Provide the (x, y) coordinate of the cell's center where the given text is located.  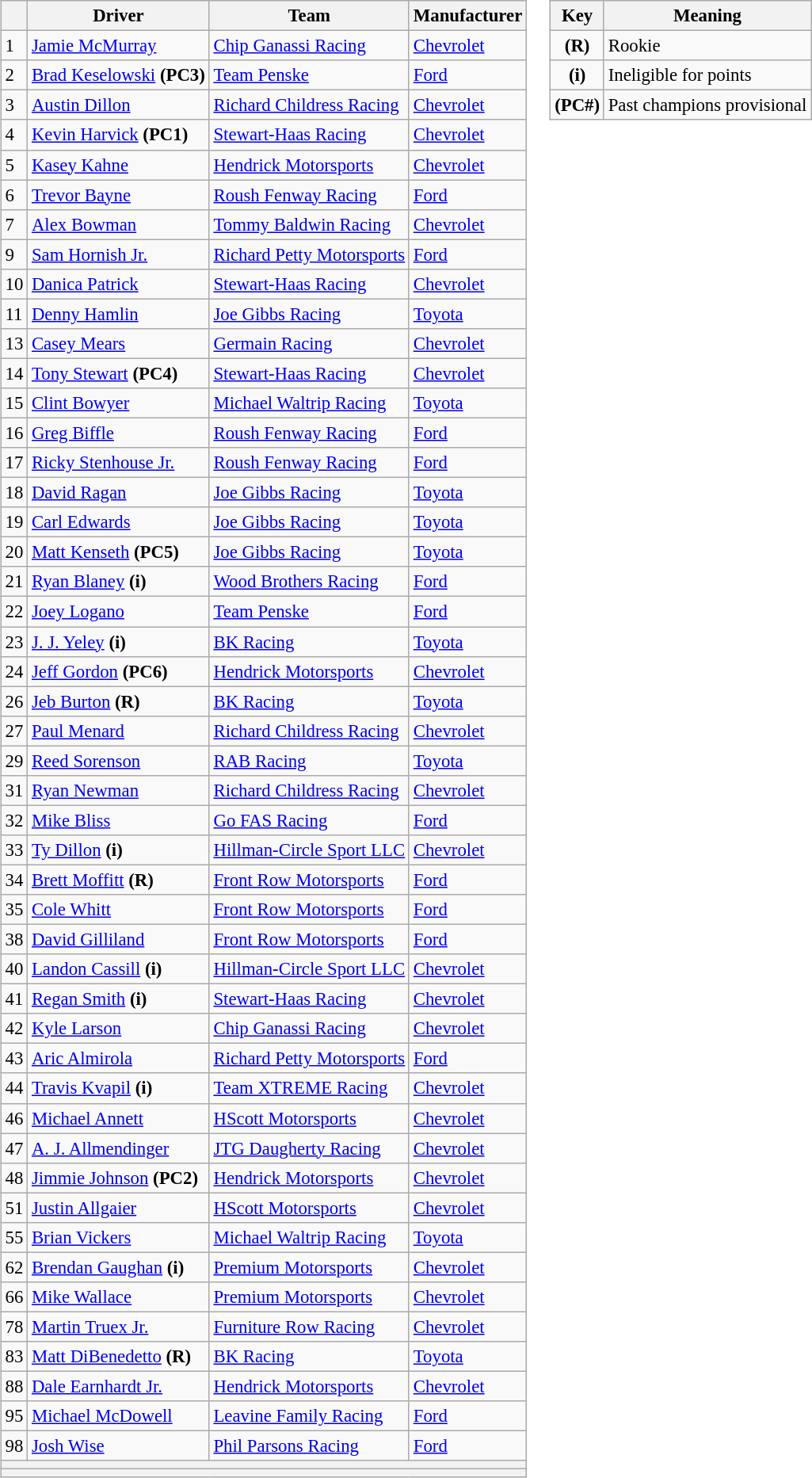
Matt Kenseth (PC5) (119, 552)
Jeb Burton (R) (119, 701)
9 (14, 254)
3 (14, 105)
24 (14, 671)
(R) (578, 46)
42 (14, 1029)
Dale Earnhardt Jr. (119, 1386)
Danica Patrick (119, 284)
66 (14, 1297)
95 (14, 1416)
Mike Bliss (119, 820)
32 (14, 820)
27 (14, 731)
Brian Vickers (119, 1237)
JTG Daugherty Racing (309, 1148)
31 (14, 790)
Ricky Stenhouse Jr. (119, 463)
Martin Truex Jr. (119, 1327)
Aric Almirola (119, 1059)
78 (14, 1327)
Austin Dillon (119, 105)
15 (14, 403)
Manufacturer (467, 16)
1 (14, 46)
62 (14, 1267)
Denny Hamlin (119, 314)
David Ragan (119, 493)
(PC#) (578, 105)
20 (14, 552)
88 (14, 1386)
Ineligible for points (707, 75)
Brendan Gaughan (i) (119, 1267)
Justin Allgaier (119, 1208)
Meaning (707, 16)
6 (14, 195)
Leavine Family Racing (309, 1416)
Clint Bowyer (119, 403)
Team (309, 16)
Ty Dillon (i) (119, 850)
Ryan Blaney (i) (119, 582)
Ryan Newman (119, 790)
33 (14, 850)
David Gilliland (119, 939)
Tony Stewart (PC4) (119, 373)
Greg Biffle (119, 433)
Furniture Row Racing (309, 1327)
Alex Bowman (119, 224)
35 (14, 910)
55 (14, 1237)
(i) (578, 75)
47 (14, 1148)
Jeff Gordon (PC6) (119, 671)
38 (14, 939)
Kasey Kahne (119, 165)
Germain Racing (309, 344)
51 (14, 1208)
19 (14, 522)
Josh Wise (119, 1446)
Wood Brothers Racing (309, 582)
Driver (119, 16)
34 (14, 880)
7 (14, 224)
Tommy Baldwin Racing (309, 224)
4 (14, 135)
Reed Sorenson (119, 761)
Rookie (707, 46)
44 (14, 1088)
23 (14, 641)
Go FAS Racing (309, 820)
17 (14, 463)
40 (14, 969)
RAB Racing (309, 761)
13 (14, 344)
21 (14, 582)
Brad Keselowski (PC3) (119, 75)
48 (14, 1178)
Michael McDowell (119, 1416)
Casey Mears (119, 344)
Key (578, 16)
98 (14, 1446)
Paul Menard (119, 731)
Past champions provisional (707, 105)
Brett Moffitt (R) (119, 880)
Mike Wallace (119, 1297)
16 (14, 433)
Landon Cassill (i) (119, 969)
Kyle Larson (119, 1029)
Joey Logano (119, 612)
29 (14, 761)
10 (14, 284)
Matt DiBenedetto (R) (119, 1357)
Jimmie Johnson (PC2) (119, 1178)
18 (14, 493)
83 (14, 1357)
22 (14, 612)
2 (14, 75)
5 (14, 165)
Travis Kvapil (i) (119, 1088)
26 (14, 701)
11 (14, 314)
Trevor Bayne (119, 195)
Cole Whitt (119, 910)
Regan Smith (i) (119, 999)
Jamie McMurray (119, 46)
Kevin Harvick (PC1) (119, 135)
A. J. Allmendinger (119, 1148)
Carl Edwards (119, 522)
J. J. Yeley (i) (119, 641)
Michael Annett (119, 1118)
41 (14, 999)
Team XTREME Racing (309, 1088)
43 (14, 1059)
14 (14, 373)
46 (14, 1118)
Phil Parsons Racing (309, 1446)
Sam Hornish Jr. (119, 254)
